Scan for the cell matching the given text and deliver its (X, Y) coordinate at center. 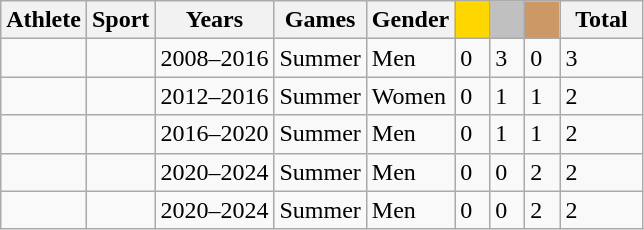
Total (602, 20)
Years (214, 20)
Games (320, 20)
2012–2016 (214, 96)
2016–2020 (214, 134)
Women (410, 96)
Gender (410, 20)
Athlete (44, 20)
Sport (120, 20)
2008–2016 (214, 58)
